Find where the given text appears and provide that cell's center as (x, y) coordinate. 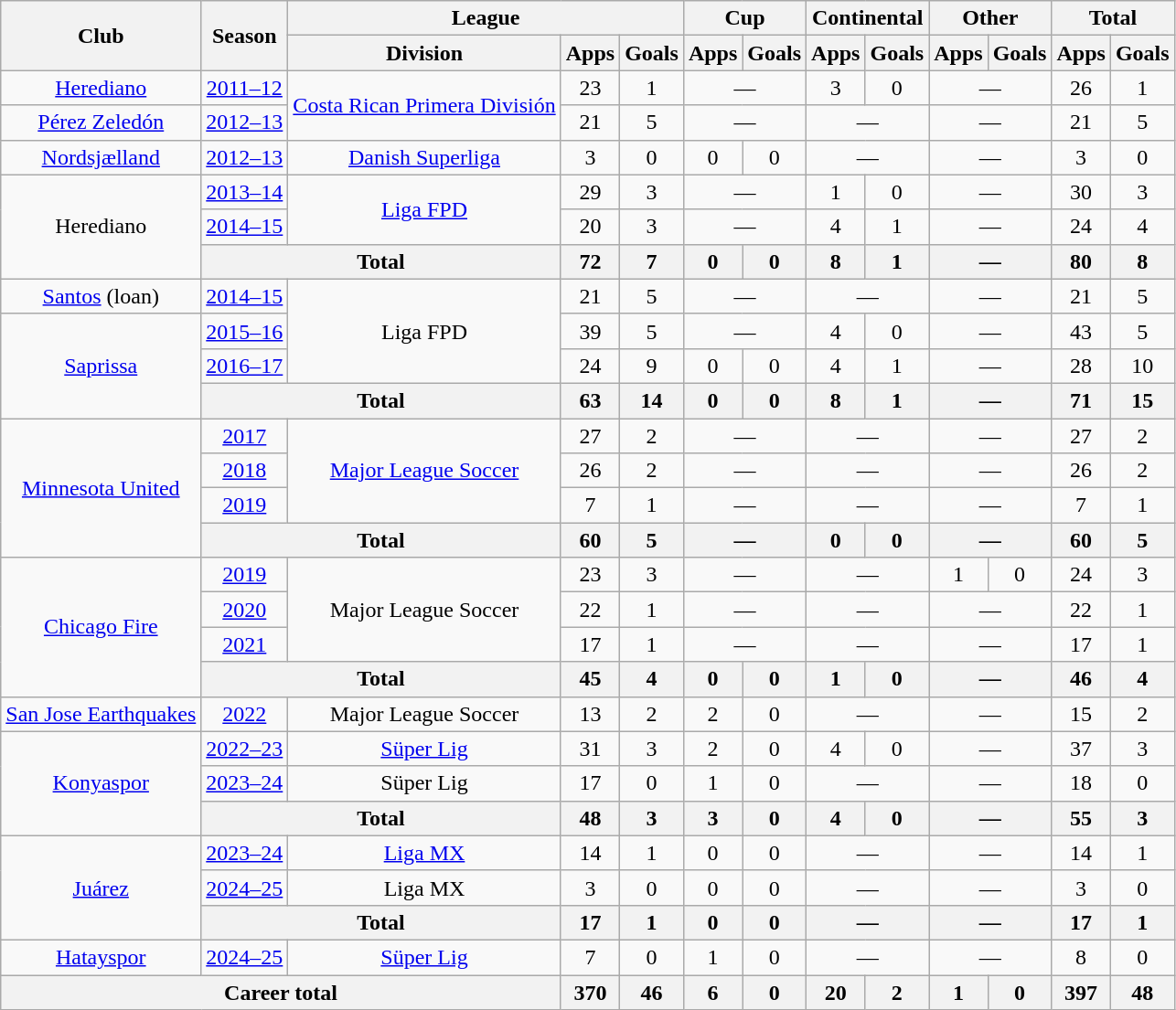
2013–14 (245, 192)
55 (1081, 818)
Minnesota United (101, 488)
Danish Superliga (424, 157)
2011–12 (245, 88)
Division (424, 53)
Continental (868, 18)
370 (590, 992)
Season (245, 36)
2018 (245, 471)
39 (590, 331)
2017 (245, 436)
Pérez Zeledón (101, 122)
2022–23 (245, 749)
San Jose Earthquakes (101, 714)
Nordsjælland (101, 157)
72 (590, 261)
Cup (744, 18)
10 (1142, 366)
2021 (245, 644)
9 (652, 366)
18 (1081, 783)
6 (712, 992)
Costa Rican Primera División (424, 105)
31 (590, 749)
37 (1081, 749)
63 (590, 400)
2016–17 (245, 366)
Juárez (101, 888)
2015–16 (245, 331)
Santos (loan) (101, 296)
28 (1081, 366)
71 (1081, 400)
Hatayspor (101, 957)
43 (1081, 331)
13 (590, 714)
2020 (245, 610)
80 (1081, 261)
Chicago Fire (101, 627)
29 (590, 192)
30 (1081, 192)
397 (1081, 992)
Konyaspor (101, 783)
2022 (245, 714)
Saprissa (101, 366)
Career total (281, 992)
Other (990, 18)
45 (590, 679)
Club (101, 36)
League (486, 18)
